Pinpoint the cell where the given text exists, returning its [x, y] midpoint coordinate. 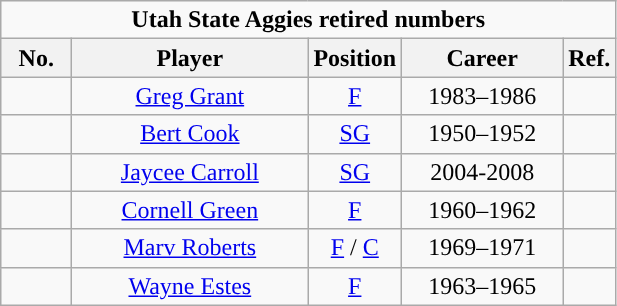
1969–1971 [482, 248]
Greg Grant [190, 96]
Wayne Estes [190, 286]
No. [36, 58]
F / C [355, 248]
Career [482, 58]
Marv Roberts [190, 248]
Bert Cook [190, 134]
Player [190, 58]
Jaycee Carroll [190, 172]
Utah State Aggies retired numbers [308, 20]
1960–1962 [482, 210]
1950–1952 [482, 134]
2004-2008 [482, 172]
Ref. [590, 58]
1983–1986 [482, 96]
1963–1965 [482, 286]
Position [355, 58]
Cornell Green [190, 210]
